For the text-containing cell, return its midpoint in (X, Y) coordinate format. 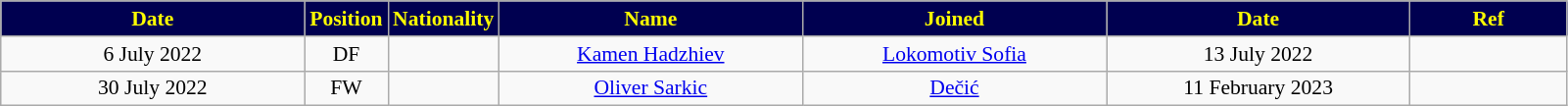
30 July 2022 (153, 88)
Lokomotiv Sofia (954, 54)
Ref (1489, 19)
FW (347, 88)
Name (650, 19)
13 July 2022 (1259, 54)
Joined (954, 19)
6 July 2022 (153, 54)
Position (347, 19)
11 February 2023 (1259, 88)
Nationality (443, 19)
Kamen Hadzhiev (650, 54)
DF (347, 54)
Oliver Sarkic (650, 88)
Dečić (954, 88)
